For the text-containing cell, return its midpoint in (x, y) coordinate format. 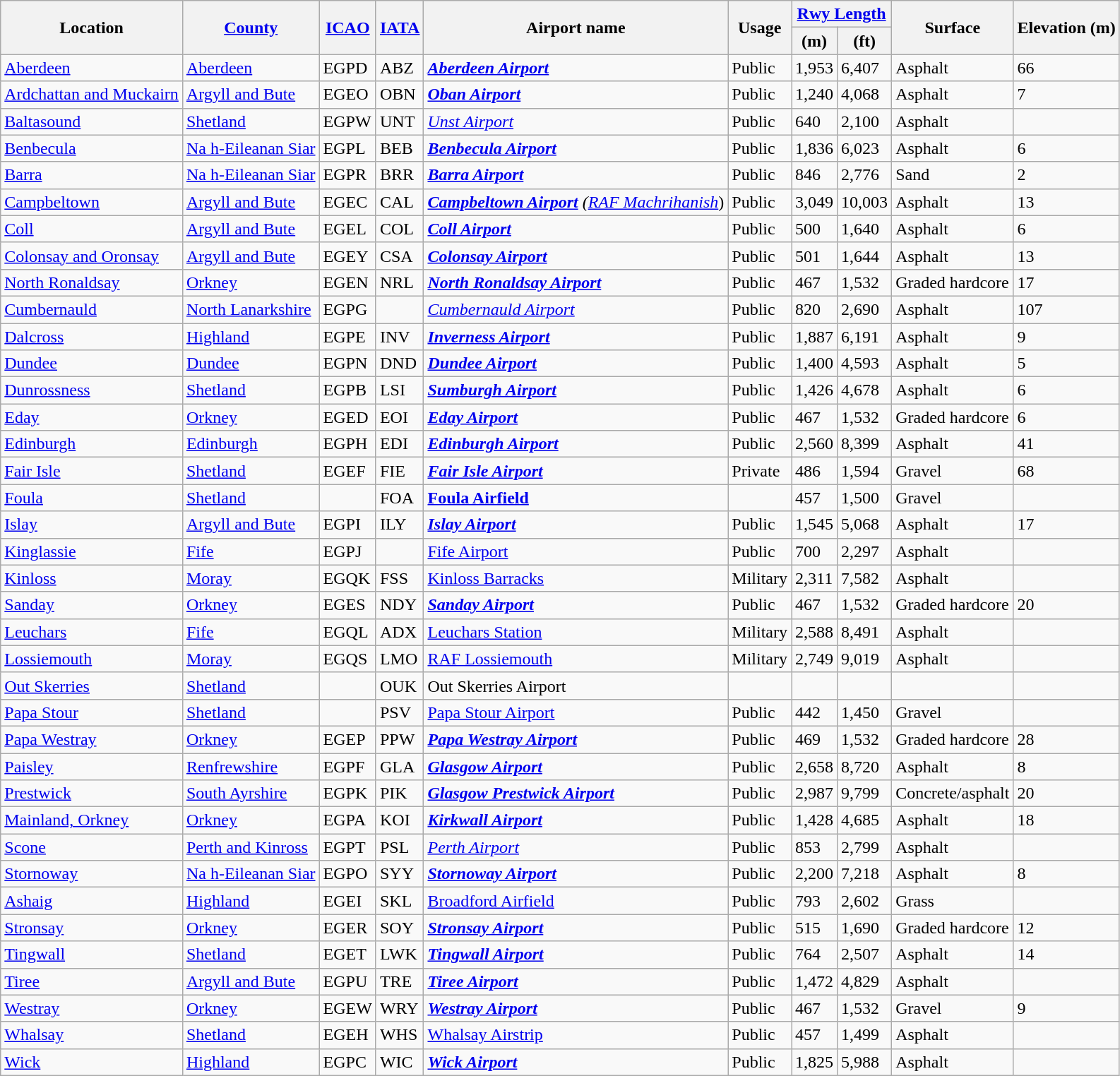
2,690 (864, 309)
41 (1066, 444)
12 (1066, 928)
107 (1066, 309)
Rwy Length (842, 14)
764 (815, 955)
2,658 (815, 766)
2,799 (864, 847)
1,825 (815, 1062)
2,560 (815, 444)
6,191 (864, 337)
EGEF (347, 471)
1,240 (815, 95)
Sumburgh Airport (576, 390)
5 (1066, 364)
EGEO (347, 95)
7,582 (864, 578)
EGPH (347, 444)
1,499 (864, 1035)
Foula Airfield (576, 498)
1,644 (864, 256)
Colonsay Airport (576, 256)
1,836 (815, 148)
Stronsay Airport (576, 928)
Fair Isle Airport (576, 471)
EGEW (347, 1008)
Islay (92, 525)
793 (815, 901)
(m) (815, 41)
2 (1066, 175)
Stronsay (92, 928)
Colonsay and Oronsay (92, 256)
LMO (400, 659)
1,953 (815, 68)
Papa Westray Airport (576, 739)
3,049 (815, 202)
ICAO (347, 28)
EGEN (347, 282)
1,400 (815, 364)
Sanday (92, 605)
1,640 (864, 229)
Baltasound (92, 121)
Elevation (m) (1066, 28)
2,602 (864, 901)
LWK (400, 955)
EGPW (347, 121)
EGPB (347, 390)
Out Skerries (92, 686)
Papa Westray (92, 739)
Lossiemouth (92, 659)
2,297 (864, 551)
700 (815, 551)
Mainland, Orkney (92, 820)
South Ayrshire (251, 794)
469 (815, 739)
CAL (400, 202)
Barra (92, 175)
442 (815, 712)
Out Skerries Airport (576, 686)
Location (92, 28)
EGPJ (347, 551)
Islay Airport (576, 525)
KOI (400, 820)
Papa Stour Airport (576, 712)
EGPO (347, 874)
Whalsay (92, 1035)
10,003 (864, 202)
North Ronaldsay (92, 282)
Sanday Airport (576, 605)
5,068 (864, 525)
LSI (400, 390)
1,887 (815, 337)
PIK (400, 794)
4,593 (864, 364)
14 (1066, 955)
EGPT (347, 847)
18 (1066, 820)
Scone (92, 847)
Sand (953, 175)
Whalsay Airstrip (576, 1035)
FSS (400, 578)
Kinglassie (92, 551)
Eday (92, 417)
FOA (400, 498)
PSV (400, 712)
ABZ (400, 68)
501 (815, 256)
Benbecula Airport (576, 148)
Stornoway Airport (576, 874)
Grass (953, 901)
EGPC (347, 1062)
Papa Stour (92, 712)
2,588 (815, 632)
Cumbernauld (92, 309)
68 (1066, 471)
TRE (400, 981)
Aberdeen Airport (576, 68)
1,545 (815, 525)
Kinloss Barracks (576, 578)
EDI (400, 444)
EGED (347, 417)
WHS (400, 1035)
Edinburgh Airport (576, 444)
SYY (400, 874)
WIC (400, 1062)
Westray Airport (576, 1008)
BEB (400, 148)
NRL (400, 282)
Westray (92, 1008)
SKL (400, 901)
Usage (760, 28)
Prestwick (92, 794)
7,218 (864, 874)
EOI (400, 417)
Wick (92, 1062)
EGPK (347, 794)
Eday Airport (576, 417)
4,829 (864, 981)
Fife Airport (576, 551)
Wick Airport (576, 1062)
DND (400, 364)
Dundee Airport (576, 364)
66 (1066, 68)
2,200 (815, 874)
Inverness Airport (576, 337)
RAF Lossiemouth (576, 659)
Paisley (92, 766)
Kirkwall Airport (576, 820)
County (251, 28)
1,426 (815, 390)
EGQK (347, 578)
4,678 (864, 390)
1,472 (815, 981)
4,685 (864, 820)
515 (815, 928)
(ft) (864, 41)
5,988 (864, 1062)
486 (815, 471)
640 (815, 121)
EGPE (347, 337)
EGPU (347, 981)
CSA (400, 256)
Concrete/asphalt (953, 794)
2,749 (815, 659)
2,987 (815, 794)
Coll (92, 229)
EGEC (347, 202)
Kinloss (92, 578)
Stornoway (92, 874)
Perth and Kinross (251, 847)
EGES (347, 605)
North Ronaldsay Airport (576, 282)
2,311 (815, 578)
Oban Airport (576, 95)
Foula (92, 498)
NDY (400, 605)
1,500 (864, 498)
Leuchars (92, 632)
Campbeltown Airport (RAF Machrihanish) (576, 202)
Glasgow Prestwick Airport (576, 794)
Barra Airport (576, 175)
Dunrossness (92, 390)
FIE (400, 471)
Glasgow Airport (576, 766)
EGQS (347, 659)
North Lanarkshire (251, 309)
Tingwall (92, 955)
EGPR (347, 175)
Perth Airport (576, 847)
Fair Isle (92, 471)
EGEI (347, 901)
EGEL (347, 229)
EGPI (347, 525)
Ashaig (92, 901)
Cumbernauld Airport (576, 309)
Private (760, 471)
ILY (400, 525)
6,407 (864, 68)
PPW (400, 739)
EGET (347, 955)
853 (815, 847)
8,720 (864, 766)
4,068 (864, 95)
1,450 (864, 712)
EGEH (347, 1035)
Coll Airport (576, 229)
EGER (347, 928)
2,507 (864, 955)
IATA (400, 28)
1,690 (864, 928)
Airport name (576, 28)
Leuchars Station (576, 632)
Tiree Airport (576, 981)
Campbeltown (92, 202)
OUK (400, 686)
GLA (400, 766)
EGPN (347, 364)
EGPG (347, 309)
PSL (400, 847)
EGQL (347, 632)
SOY (400, 928)
Tiree (92, 981)
BRR (400, 175)
Ardchattan and Muckairn (92, 95)
COL (400, 229)
ADX (400, 632)
EGEY (347, 256)
EGPF (347, 766)
Dalcross (92, 337)
820 (815, 309)
8,399 (864, 444)
9,019 (864, 659)
2,100 (864, 121)
1,428 (815, 820)
EGPL (347, 148)
EGPA (347, 820)
Unst Airport (576, 121)
500 (815, 229)
INV (400, 337)
WRY (400, 1008)
7 (1066, 95)
1,594 (864, 471)
Surface (953, 28)
2,776 (864, 175)
6,023 (864, 148)
UNT (400, 121)
846 (815, 175)
Tingwall Airport (576, 955)
EGPD (347, 68)
EGEP (347, 739)
OBN (400, 95)
8,491 (864, 632)
Benbecula (92, 148)
28 (1066, 739)
9,799 (864, 794)
Renfrewshire (251, 766)
Broadford Airfield (576, 901)
